For the text-containing cell, return its midpoint in [x, y] coordinate format. 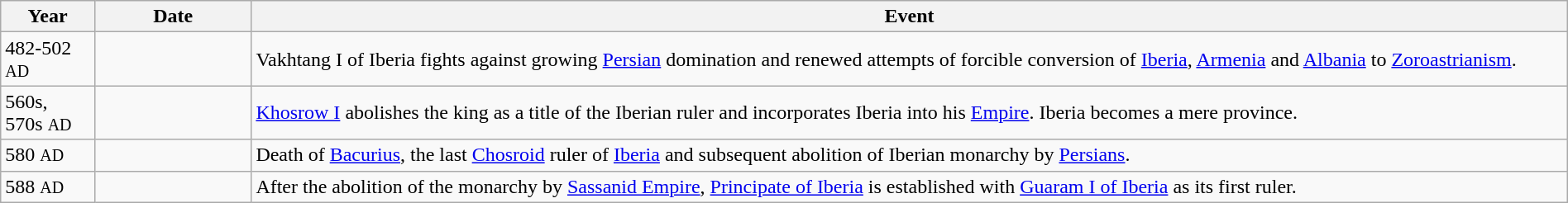
588 AD [48, 186]
Year [48, 17]
After the abolition of the monarchy by Sassanid Empire, Principate of Iberia is established with Guaram I of Iberia as its first ruler. [910, 186]
Death of Bacurius, the last Chosroid ruler of Iberia and subsequent abolition of Iberian monarchy by Persians. [910, 155]
580 AD [48, 155]
Date [172, 17]
Khosrow I abolishes the king as a title of the Iberian ruler and incorporates Iberia into his Empire. Iberia becomes a mere province. [910, 112]
560s, 570s AD [48, 112]
482-502 AD [48, 59]
Event [910, 17]
